Output the [X, Y] coordinate of the center of the cell containing the given text.  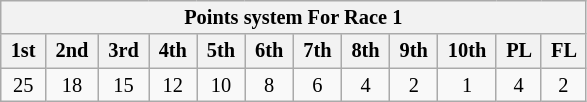
25 [24, 85]
1st [24, 51]
1 [467, 85]
9th [414, 51]
8 [269, 85]
6 [317, 85]
3rd [123, 51]
4th [173, 51]
2nd [72, 51]
6th [269, 51]
7th [317, 51]
10th [467, 51]
8th [365, 51]
FL [564, 51]
18 [72, 85]
Points system For Race 1 [294, 17]
5th [221, 51]
15 [123, 85]
PL [518, 51]
10 [221, 85]
12 [173, 85]
